Return [X, Y] of the center of cell containing provided text 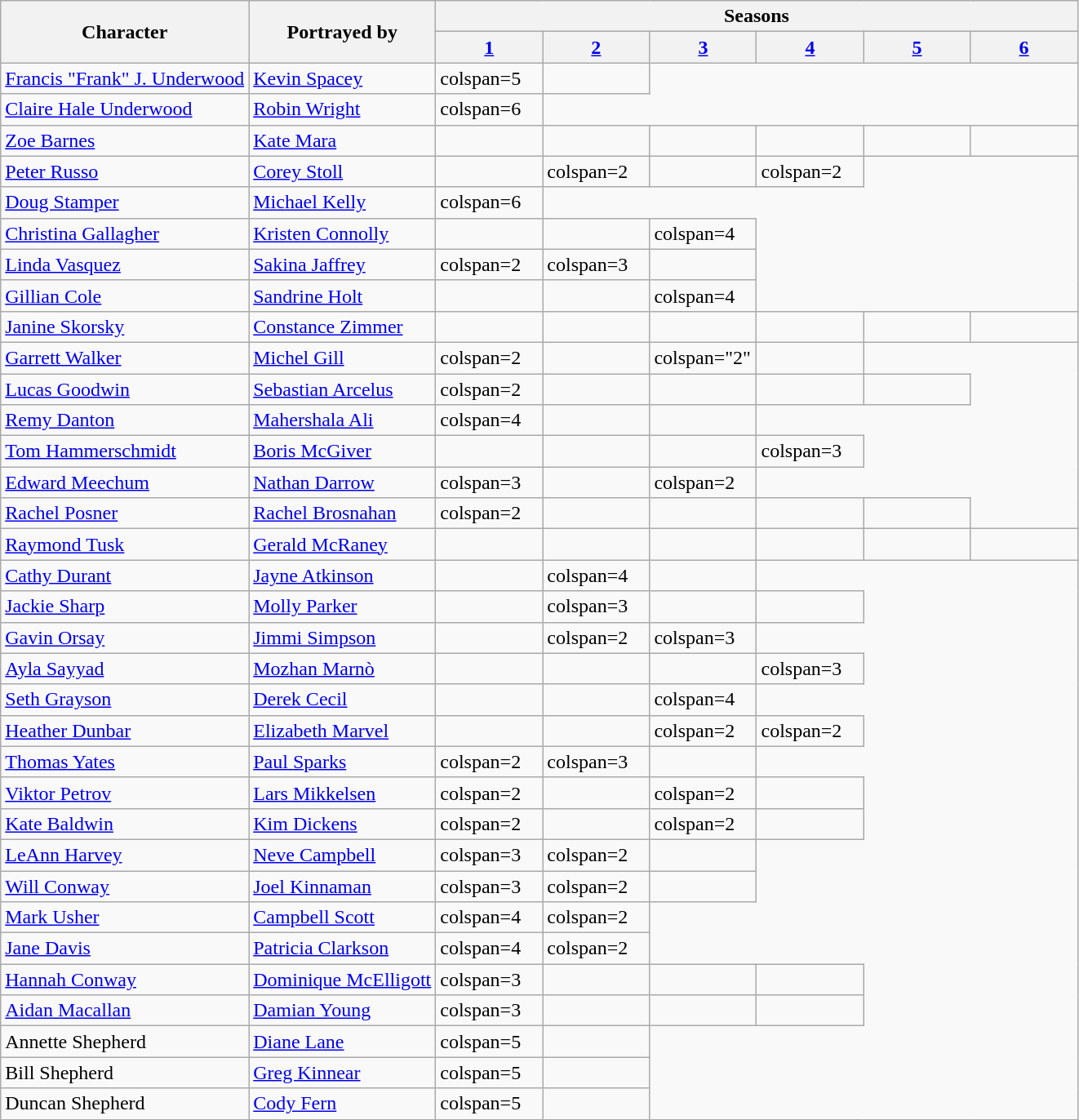
Sandrine Holt [343, 296]
Gavin Orsay [125, 638]
Corey Stoll [343, 171]
Neve Campbell [343, 855]
Rachel Brosnahan [343, 513]
Sebastian Arcelus [343, 389]
6 [1023, 47]
Patricia Clarkson [343, 949]
Kevin Spacey [343, 78]
Cody Fern [343, 1104]
Michel Gill [343, 358]
Greg Kinnear [343, 1073]
Peter Russo [125, 171]
Kate Baldwin [125, 824]
3 [704, 47]
Bill Shepherd [125, 1073]
Jayne Atkinson [343, 576]
Michael Kelly [343, 202]
Damian Young [343, 1011]
Duncan Shepherd [125, 1104]
Gerald McRaney [343, 544]
Lucas Goodwin [125, 389]
Boris McGiver [343, 451]
Seasons [757, 16]
Zoe Barnes [125, 140]
Heather Dunbar [125, 731]
Francis "Frank" J. Underwood [125, 78]
Doug Stamper [125, 202]
Mozhan Marnò [343, 669]
4 [810, 47]
Robin Wright [343, 109]
Molly Parker [343, 607]
Ayla Sayyad [125, 669]
Jimmi Simpson [343, 638]
Jane Davis [125, 949]
Aidan Macallan [125, 1011]
Paul Sparks [343, 762]
Janine Skorsky [125, 327]
Kim Dickens [343, 824]
Portrayed by [343, 32]
1 [490, 47]
Character [125, 32]
Will Conway [125, 886]
Joel Kinnaman [343, 886]
LeAnn Harvey [125, 855]
Cathy Durant [125, 576]
Linda Vasquez [125, 264]
5 [917, 47]
Gillian Cole [125, 296]
Dominique McElligott [343, 980]
Hannah Conway [125, 980]
Kate Mara [343, 140]
Nathan Darrow [343, 482]
Jackie Sharp [125, 607]
colspan="2" [704, 358]
Diane Lane [343, 1042]
Thomas Yates [125, 762]
Garrett Walker [125, 358]
Edward Meechum [125, 482]
2 [596, 47]
Mahershala Ali [343, 420]
Tom Hammerschmidt [125, 451]
Viktor Petrov [125, 793]
Campbell Scott [343, 918]
Seth Grayson [125, 700]
Annette Shepherd [125, 1042]
Derek Cecil [343, 700]
Kristen Connolly [343, 233]
Sakina Jaffrey [343, 264]
Lars Mikkelsen [343, 793]
Rachel Posner [125, 513]
Christina Gallagher [125, 233]
Raymond Tusk [125, 544]
Elizabeth Marvel [343, 731]
Constance Zimmer [343, 327]
Remy Danton [125, 420]
Claire Hale Underwood [125, 109]
Mark Usher [125, 918]
